Identify which cell holds the provided text, then report its [X, Y] central coordinate. 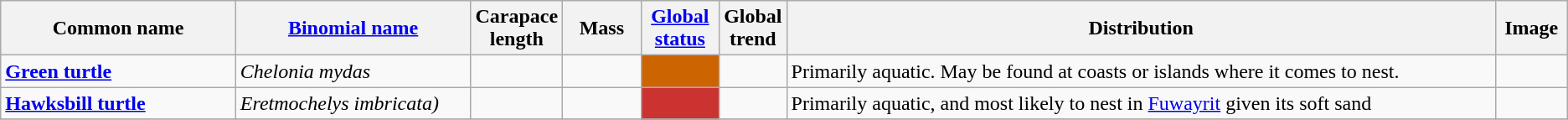
Binomial name [353, 29]
Eretmochelys imbricata) [353, 103]
Distribution [1141, 29]
Primarily aquatic, and most likely to nest in Fuwayrit given its soft sand [1141, 103]
Chelonia mydas [353, 71]
Primarily aquatic. May be found at coasts or islands where it comes to nest. [1141, 71]
Global trend [753, 29]
Carapace length [517, 29]
Image [1531, 29]
Common name [119, 29]
Mass [602, 29]
Green turtle [119, 71]
Hawksbill turtle [119, 103]
Global status [680, 29]
